Scan for the cell matching the given text and deliver its [X, Y] coordinate at center. 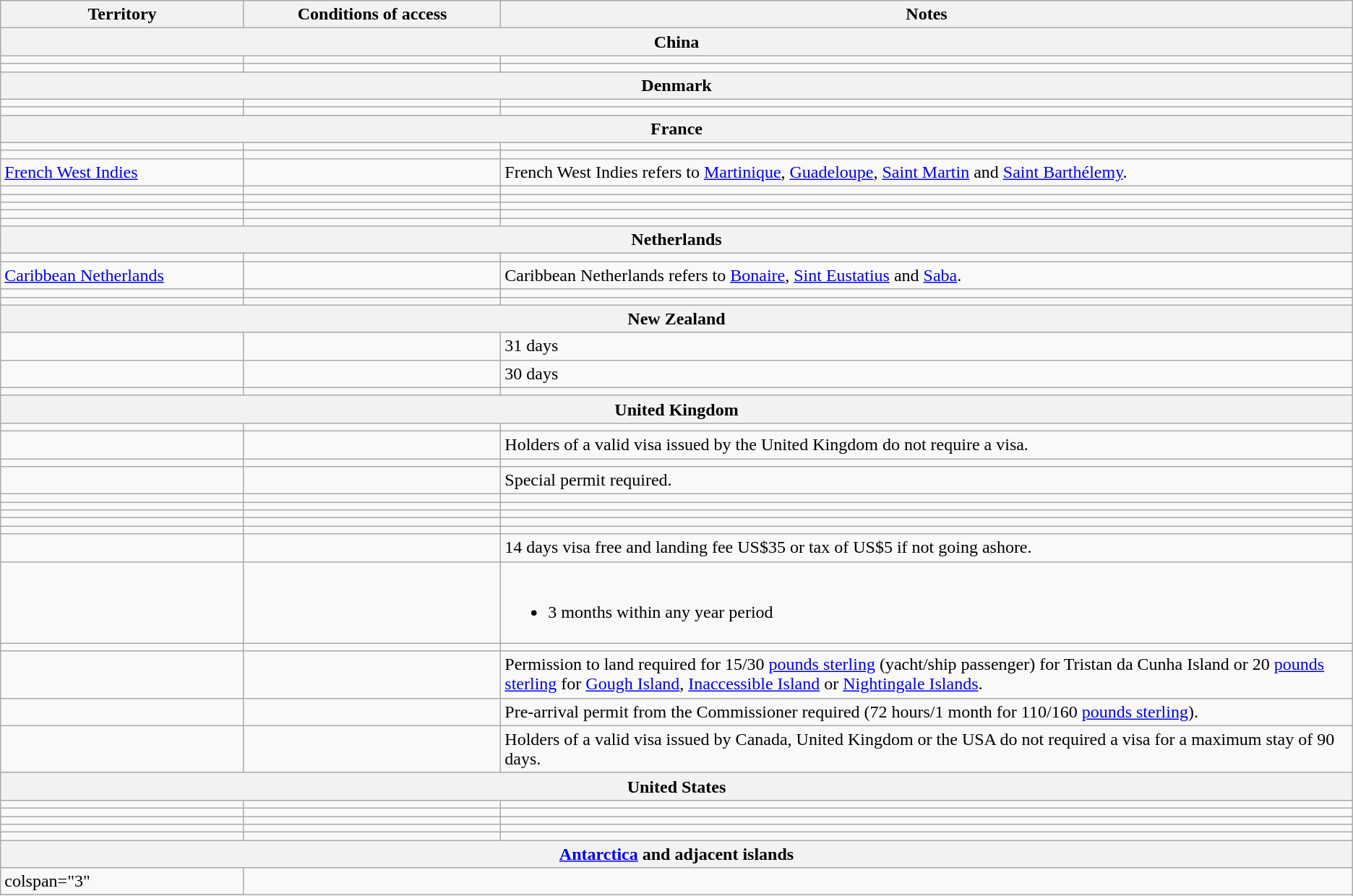
Denmark [676, 85]
Notes [927, 14]
New Zealand [676, 319]
Caribbean Netherlands refers to Bonaire, Sint Eustatius and Saba. [927, 275]
Holders of a valid visa issued by Canada, United Kingdom or the USA do not required a visa for a maximum stay of 90 days. [927, 749]
Antarctica and adjacent islands [676, 854]
31 days [927, 346]
France [676, 129]
United Kingdom [676, 409]
French West Indies [123, 172]
French West Indies refers to Martinique, Guadeloupe, Saint Martin and Saint Barthélemy. [927, 172]
14 days visa free and landing fee US$35 or tax of US$5 if not going ashore. [927, 548]
United States [676, 786]
Netherlands [676, 240]
China [676, 42]
Conditions of access [371, 14]
Territory [123, 14]
Caribbean Netherlands [123, 275]
Special permit required. [927, 481]
30 days [927, 374]
Pre-arrival permit from the Commissioner required (72 hours/1 month for 110/160 pounds sterling). [927, 712]
Holders of a valid visa issued by the United Kingdom do not require a visa. [927, 444]
3 months within any year period [927, 603]
colspan="3" [123, 882]
